Pinpoint the cell where the given text exists, returning its (X, Y) midpoint coordinate. 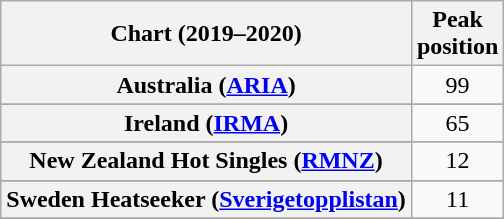
Australia (ARIA) (206, 85)
Chart (2019–2020) (206, 34)
99 (457, 85)
11 (457, 199)
Peakposition (457, 34)
New Zealand Hot Singles (RMNZ) (206, 161)
65 (457, 123)
12 (457, 161)
Ireland (IRMA) (206, 123)
Sweden Heatseeker (Sverigetopplistan) (206, 199)
